Return (x, y) of the center of cell containing provided text 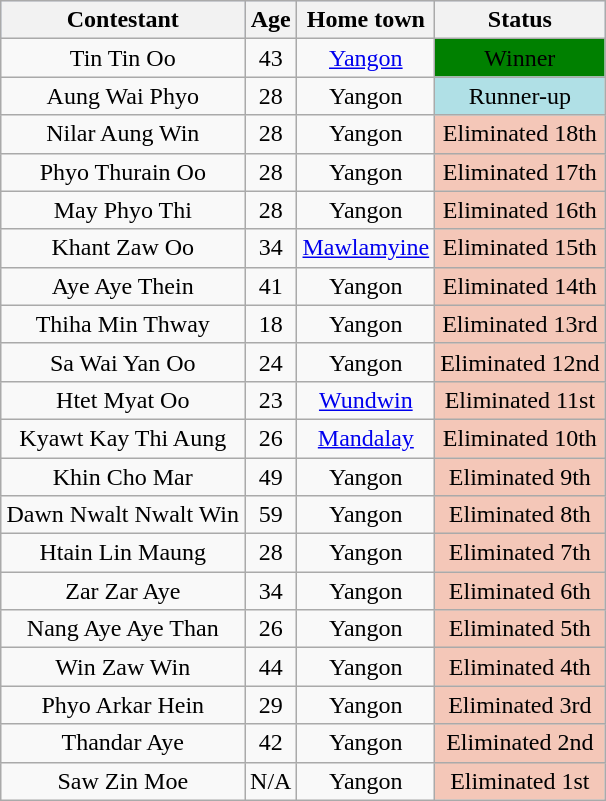
Eliminated 6th (520, 591)
Mawlamyine (366, 248)
Eliminated 4th (520, 667)
59 (271, 515)
Status (520, 20)
42 (271, 743)
Aye Aye Thein (123, 286)
Tin Tin Oo (123, 58)
Phyo Thurain Oo (123, 172)
Khin Cho Mar (123, 477)
Nang Aye Aye Than (123, 629)
Eliminated 17th (520, 172)
Home town (366, 20)
24 (271, 362)
Winner (520, 58)
29 (271, 705)
Htet Myat Oo (123, 400)
Thiha Min Thway (123, 324)
Khant Zaw Oo (123, 248)
Zar Zar Aye (123, 591)
Runner-up (520, 96)
Phyo Arkar Hein (123, 705)
Eliminated 7th (520, 553)
49 (271, 477)
23 (271, 400)
Eliminated 9th (520, 477)
Thandar Aye (123, 743)
Eliminated 1st (520, 781)
Htain Lin Maung (123, 553)
Eliminated 10th (520, 438)
Eliminated 5th (520, 629)
Age (271, 20)
44 (271, 667)
Sa Wai Yan Oo (123, 362)
Win Zaw Win (123, 667)
Saw Zin Moe (123, 781)
Eliminated 18th (520, 134)
Eliminated 8th (520, 515)
43 (271, 58)
Wundwin (366, 400)
Eliminated 3rd (520, 705)
Eliminated 12nd (520, 362)
Contestant (123, 20)
18 (271, 324)
Eliminated 15th (520, 248)
N/A (271, 781)
Kyawt Kay Thi Aung (123, 438)
Aung Wai Phyo (123, 96)
Eliminated 14th (520, 286)
Eliminated 2nd (520, 743)
41 (271, 286)
May Phyo Thi (123, 210)
Eliminated 11st (520, 400)
Eliminated 13rd (520, 324)
Dawn Nwalt Nwalt Win (123, 515)
Nilar Aung Win (123, 134)
Eliminated 16th (520, 210)
Mandalay (366, 438)
